From the cell containing the given text, extract its center point as (X, Y) coordinate. 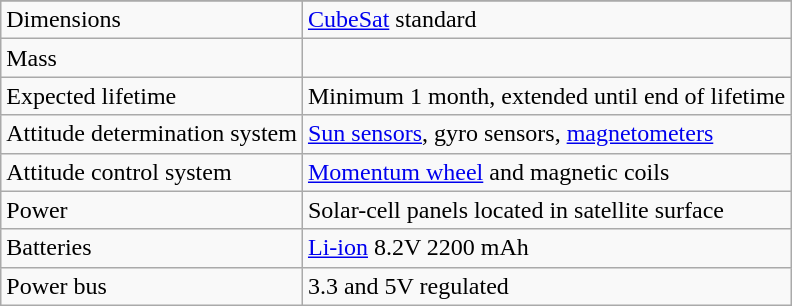
Expected lifetime (152, 96)
Solar-cell panels located in satellite surface (546, 210)
Sun sensors, gyro sensors, magnetometers (546, 134)
Power bus (152, 286)
Li-ion 8.2V 2200 mAh (546, 248)
Attitude control system (152, 172)
CubeSat standard (546, 20)
Mass (152, 58)
Minimum 1 month, extended until end of lifetime (546, 96)
3.3 and 5V regulated (546, 286)
Attitude determination system (152, 134)
Batteries (152, 248)
Momentum wheel and magnetic coils (546, 172)
Dimensions (152, 20)
Power (152, 210)
